Provide the (x, y) coordinate of the cell's center where the given text is located.  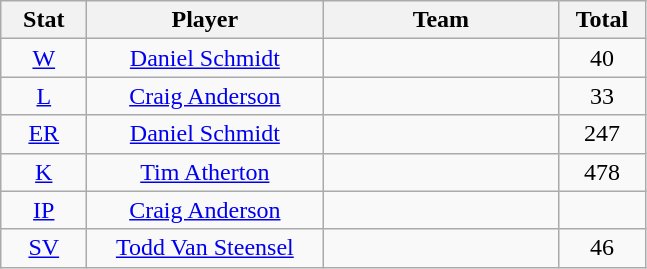
ER (44, 134)
K (44, 172)
247 (602, 134)
Todd Van Steensel (205, 248)
Team (441, 20)
IP (44, 210)
478 (602, 172)
Total (602, 20)
40 (602, 58)
Player (205, 20)
Stat (44, 20)
Tim Atherton (205, 172)
SV (44, 248)
L (44, 96)
W (44, 58)
33 (602, 96)
46 (602, 248)
